Return [X, Y] of the center of cell containing provided text 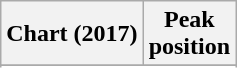
Peak position [189, 34]
Chart (2017) [72, 34]
